Provide the (X, Y) coordinate of the cell's center where the given text is located.  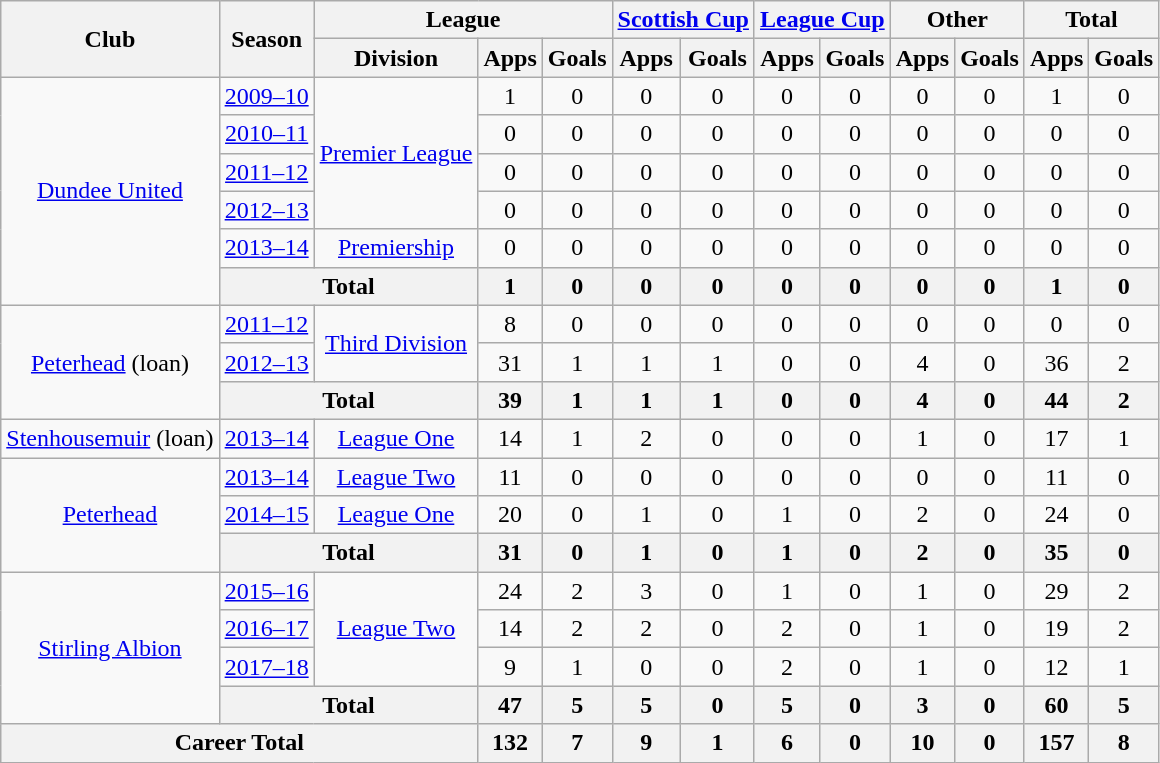
Season (266, 39)
6 (786, 743)
Premier League (396, 153)
35 (1056, 553)
League Cup (822, 20)
60 (1056, 705)
44 (1056, 400)
Stirling Albion (110, 648)
Other (957, 20)
Career Total (240, 743)
2010–11 (266, 134)
Stenhousemuir (loan) (110, 438)
12 (1056, 667)
Third Division (396, 343)
10 (922, 743)
19 (1056, 629)
29 (1056, 591)
2014–15 (266, 515)
7 (577, 743)
Scottish Cup (683, 20)
League (463, 20)
Division (396, 58)
2017–18 (266, 667)
2015–16 (266, 591)
2009–10 (266, 96)
Peterhead (loan) (110, 362)
2016–17 (266, 629)
Premiership (396, 248)
157 (1056, 743)
Dundee United (110, 191)
17 (1056, 438)
Peterhead (110, 515)
20 (510, 515)
132 (510, 743)
47 (510, 705)
39 (510, 400)
36 (1056, 362)
Club (110, 39)
